Locate the cell with the specified text and output its (x, y) center coordinate. 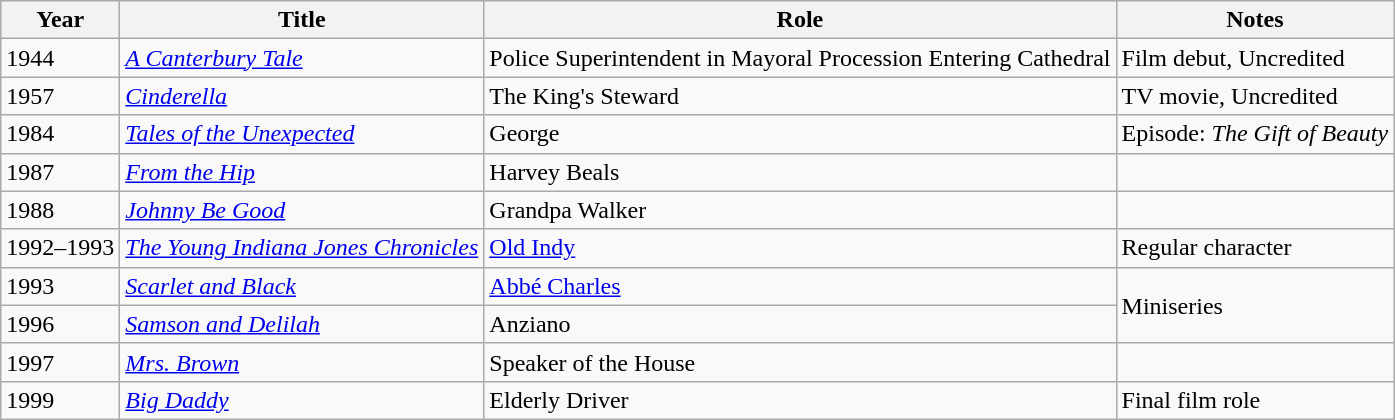
Old Indy (800, 248)
Mrs. Brown (302, 362)
Regular character (1255, 248)
TV movie, Uncredited (1255, 96)
1988 (60, 210)
The Young Indiana Jones Chronicles (302, 248)
Notes (1255, 20)
Samson and Delilah (302, 324)
1987 (60, 172)
1997 (60, 362)
Harvey Beals (800, 172)
1996 (60, 324)
1944 (60, 58)
1993 (60, 286)
Cinderella (302, 96)
George (800, 134)
1999 (60, 400)
Miniseries (1255, 305)
Role (800, 20)
A Canterbury Tale (302, 58)
Elderly Driver (800, 400)
Scarlet and Black (302, 286)
Episode: The Gift of Beauty (1255, 134)
Year (60, 20)
Anziano (800, 324)
The King's Steward (800, 96)
Abbé Charles (800, 286)
Big Daddy (302, 400)
Final film role (1255, 400)
Johnny Be Good (302, 210)
Film debut, Uncredited (1255, 58)
Speaker of the House (800, 362)
1957 (60, 96)
From the Hip (302, 172)
Tales of the Unexpected (302, 134)
Title (302, 20)
Police Superintendent in Mayoral Procession Entering Cathedral (800, 58)
Grandpa Walker (800, 210)
1992–1993 (60, 248)
1984 (60, 134)
